Return the (x, y) coordinate for the center point of the cell that contains the specified text.  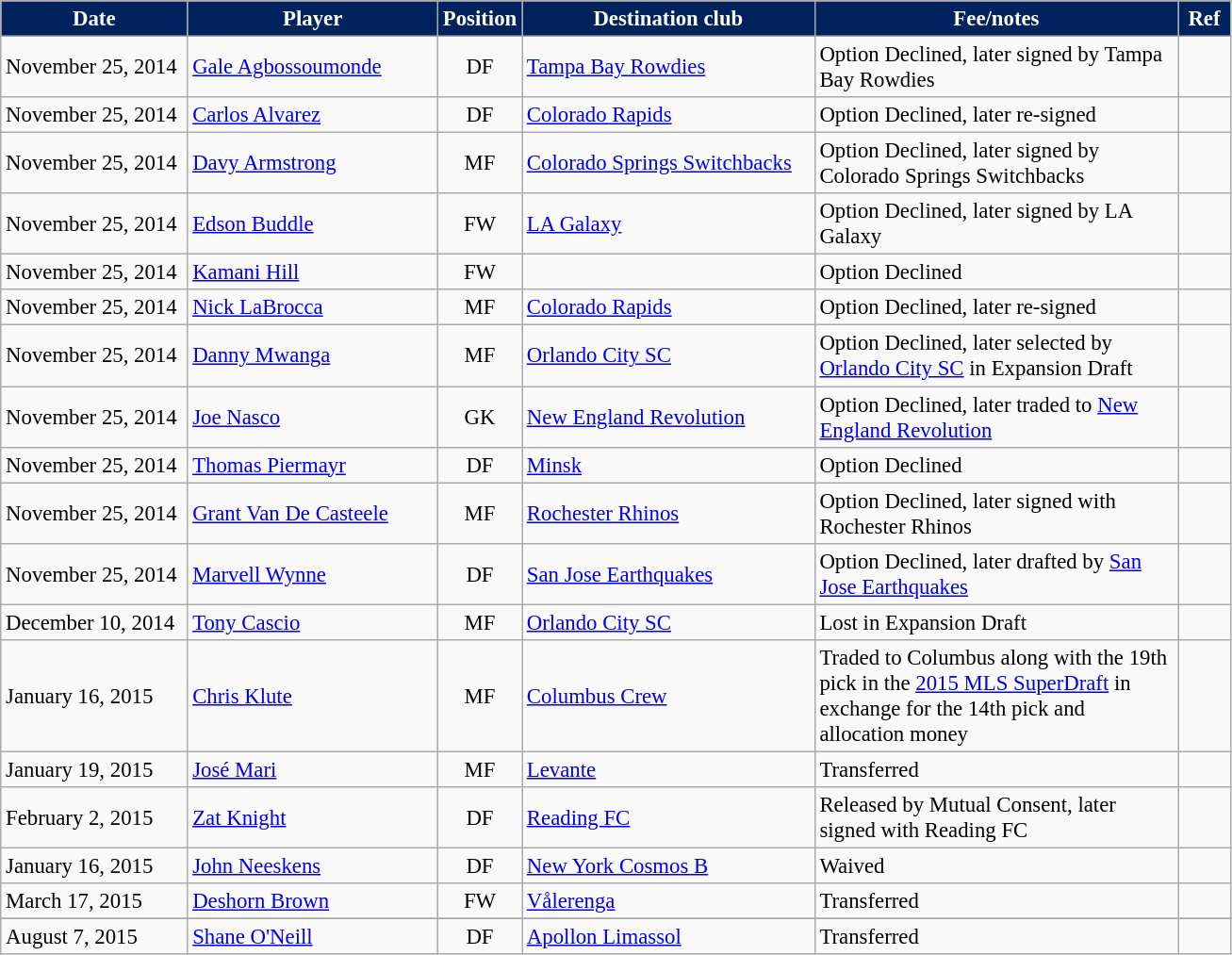
Reading FC (669, 818)
Tony Cascio (313, 622)
Tampa Bay Rowdies (669, 68)
Position (479, 19)
Shane O'Neill (313, 937)
Marvell Wynne (313, 573)
Fee/notes (996, 19)
Carlos Alvarez (313, 115)
Option Declined, later signed by Colorado Springs Switchbacks (996, 164)
Thomas Piermayr (313, 465)
Option Declined, later drafted by San Jose Earthquakes (996, 573)
Date (94, 19)
Option Declined, later signed by Tampa Bay Rowdies (996, 68)
Option Declined, later traded to New England Revolution (996, 417)
San Jose Earthquakes (669, 573)
GK (479, 417)
Nick LaBrocca (313, 308)
Grant Van De Casteele (313, 513)
Chris Klute (313, 696)
Davy Armstrong (313, 164)
José Mari (313, 769)
New York Cosmos B (669, 865)
Levante (669, 769)
Option Declined, later signed by LA Galaxy (996, 224)
Colorado Springs Switchbacks (669, 164)
New England Revolution (669, 417)
Waived (996, 865)
Rochester Rhinos (669, 513)
March 17, 2015 (94, 901)
Lost in Expansion Draft (996, 622)
Option Declined, later signed with Rochester Rhinos (996, 513)
Ref (1205, 19)
LA Galaxy (669, 224)
John Neeskens (313, 865)
Kamani Hill (313, 272)
Zat Knight (313, 818)
Released by Mutual Consent, later signed with Reading FC (996, 818)
Joe Nasco (313, 417)
Option Declined, later selected by Orlando City SC in Expansion Draft (996, 356)
Vålerenga (669, 901)
December 10, 2014 (94, 622)
Danny Mwanga (313, 356)
Edson Buddle (313, 224)
Gale Agbossoumonde (313, 68)
Deshorn Brown (313, 901)
February 2, 2015 (94, 818)
Apollon Limassol (669, 937)
Player (313, 19)
Columbus Crew (669, 696)
January 19, 2015 (94, 769)
Destination club (669, 19)
Minsk (669, 465)
August 7, 2015 (94, 937)
Traded to Columbus along with the 19th pick in the 2015 MLS SuperDraft in exchange for the 14th pick and allocation money (996, 696)
